Locate the cell with the specified text and output its (x, y) center coordinate. 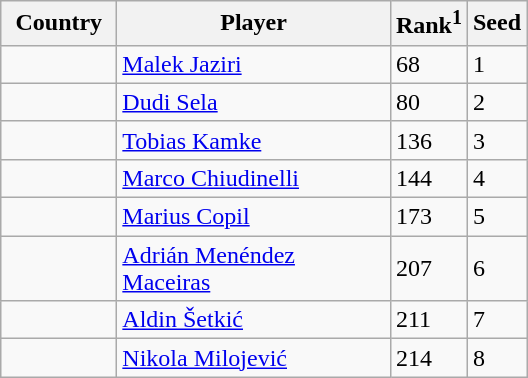
Malek Jaziri (254, 64)
68 (428, 64)
4 (496, 178)
1 (496, 64)
Nikola Milojević (254, 358)
Seed (496, 24)
8 (496, 358)
Marco Chiudinelli (254, 178)
173 (428, 217)
Dudi Sela (254, 102)
80 (428, 102)
5 (496, 217)
Country (59, 24)
7 (496, 320)
Adrián Menéndez Maceiras (254, 268)
144 (428, 178)
214 (428, 358)
Aldin Šetkić (254, 320)
Marius Copil (254, 217)
207 (428, 268)
Player (254, 24)
211 (428, 320)
6 (496, 268)
136 (428, 140)
Tobias Kamke (254, 140)
Rank1 (428, 24)
2 (496, 102)
3 (496, 140)
